Capture the cell that displays the provided text and extract its (X, Y) central coordinate. 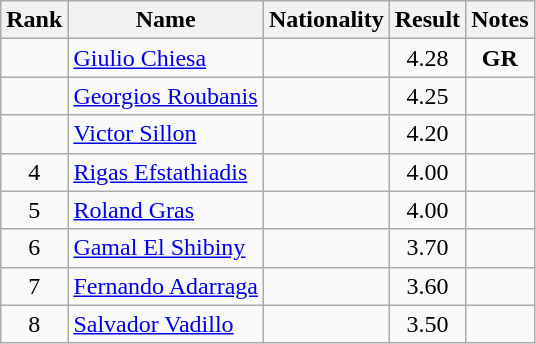
Rank (34, 20)
4.28 (427, 58)
Fernando Adarraga (166, 286)
Victor Sillon (166, 134)
6 (34, 248)
Giulio Chiesa (166, 58)
3.50 (427, 324)
Notes (500, 20)
Georgios Roubanis (166, 96)
4.20 (427, 134)
Nationality (327, 20)
7 (34, 286)
Gamal El Shibiny (166, 248)
Rigas Efstathiadis (166, 172)
3.70 (427, 248)
Salvador Vadillo (166, 324)
Result (427, 20)
GR (500, 58)
8 (34, 324)
4.25 (427, 96)
Roland Gras (166, 210)
5 (34, 210)
3.60 (427, 286)
Name (166, 20)
4 (34, 172)
